Scan for the cell matching the given text and deliver its (x, y) coordinate at center. 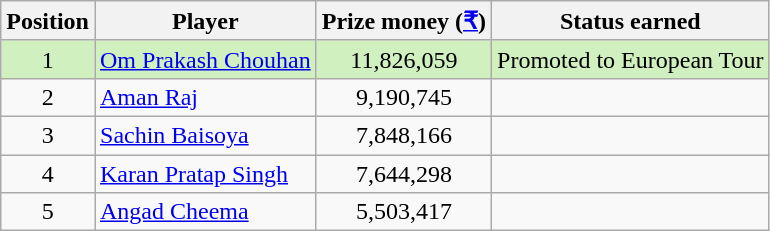
11,826,059 (404, 59)
1 (48, 59)
2 (48, 97)
Aman Raj (205, 97)
5,503,417 (404, 212)
Om Prakash Chouhan (205, 59)
5 (48, 212)
4 (48, 173)
7,644,298 (404, 173)
3 (48, 135)
Position (48, 21)
Karan Pratap Singh (205, 173)
Sachin Baisoya (205, 135)
Player (205, 21)
Prize money (₹) (404, 21)
9,190,745 (404, 97)
Angad Cheema (205, 212)
7,848,166 (404, 135)
Promoted to European Tour (631, 59)
Status earned (631, 21)
